Search for the cell housing the specified text and yield its (X, Y) center coordinate. 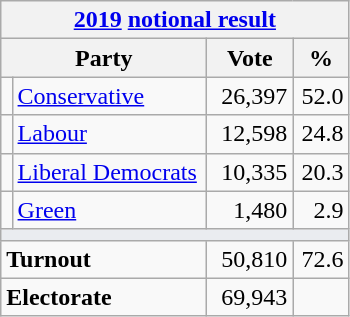
Party (104, 58)
Green (110, 210)
Conservative (110, 96)
Liberal Democrats (110, 172)
12,598 (250, 134)
% (321, 58)
26,397 (250, 96)
Vote (250, 58)
1,480 (250, 210)
69,943 (250, 297)
Labour (110, 134)
10,335 (250, 172)
2.9 (321, 210)
2019 notional result (175, 20)
Electorate (104, 297)
52.0 (321, 96)
50,810 (250, 259)
Turnout (104, 259)
72.6 (321, 259)
20.3 (321, 172)
24.8 (321, 134)
